For the text-containing cell, return its midpoint in [X, Y] coordinate format. 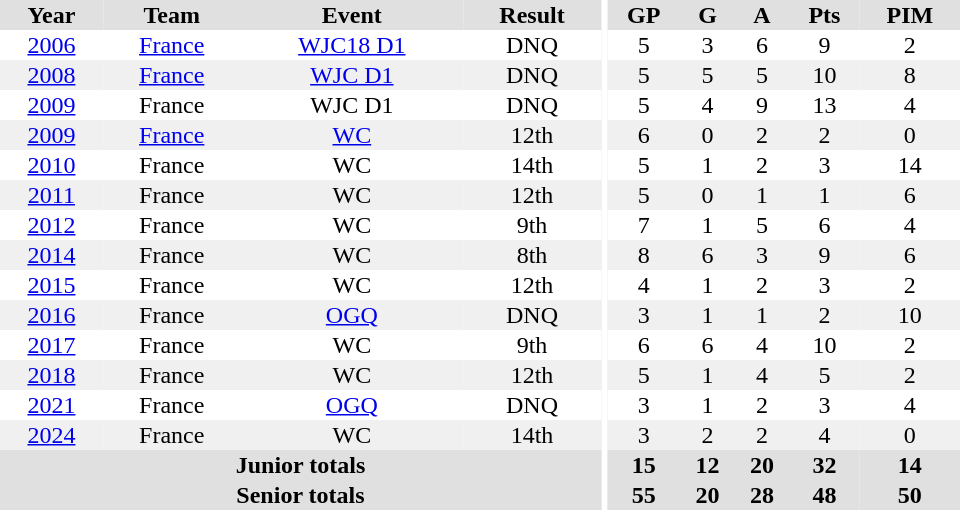
8th [532, 255]
2024 [52, 435]
Junior totals [300, 465]
2017 [52, 345]
PIM [910, 15]
2015 [52, 285]
15 [644, 465]
G [707, 15]
2011 [52, 195]
28 [762, 495]
48 [824, 495]
2016 [52, 315]
2008 [52, 75]
GP [644, 15]
13 [824, 105]
Year [52, 15]
Pts [824, 15]
12 [707, 465]
2006 [52, 45]
WJC18 D1 [352, 45]
7 [644, 225]
Event [352, 15]
2010 [52, 165]
55 [644, 495]
50 [910, 495]
2018 [52, 375]
A [762, 15]
32 [824, 465]
Result [532, 15]
Team [172, 15]
2012 [52, 225]
2021 [52, 405]
2014 [52, 255]
Senior totals [300, 495]
